Capture the cell that displays the provided text and extract its (X, Y) central coordinate. 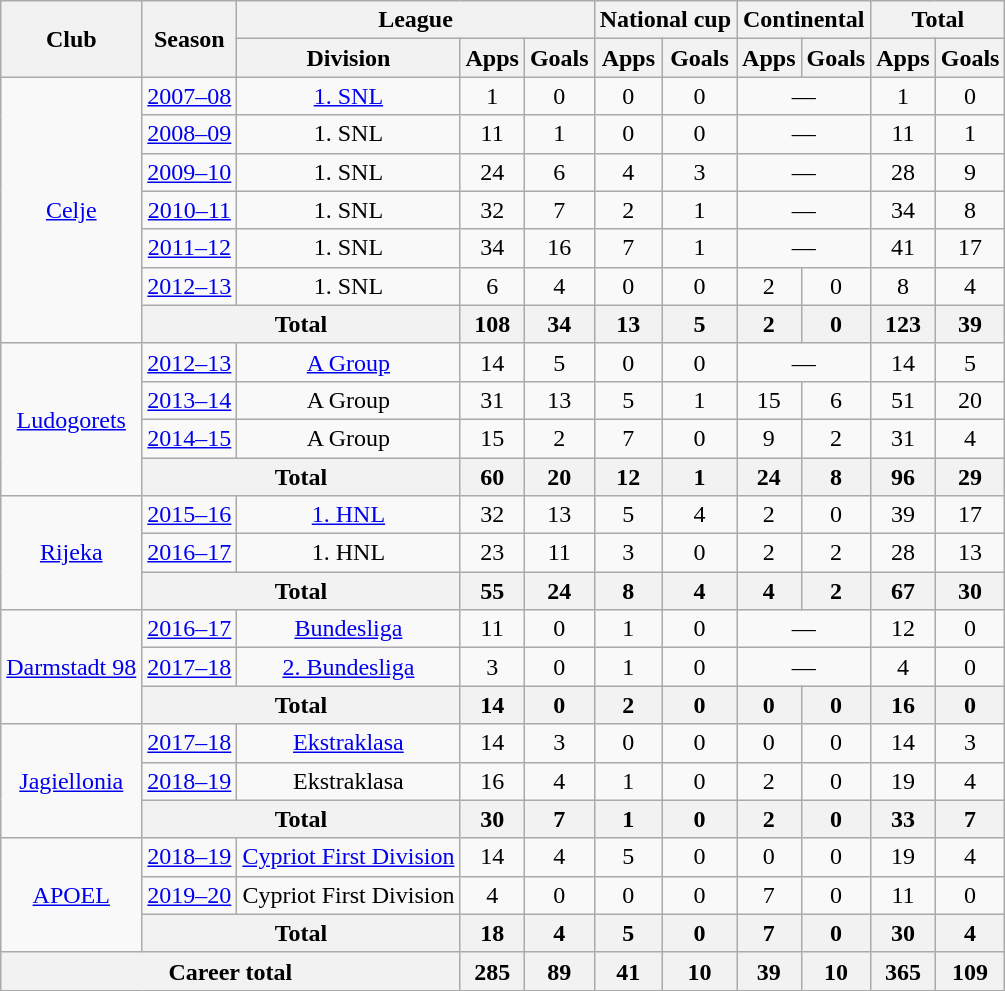
89 (559, 971)
33 (903, 819)
108 (492, 324)
18 (492, 933)
Celje (72, 210)
96 (903, 477)
67 (903, 591)
2. Bundesliga (348, 667)
Continental (804, 20)
365 (903, 971)
60 (492, 477)
League (416, 20)
109 (970, 971)
123 (903, 324)
2010–11 (190, 210)
2011–12 (190, 248)
2019–20 (190, 895)
Division (348, 58)
Bundesliga (348, 629)
29 (970, 477)
Career total (230, 971)
51 (903, 400)
23 (492, 553)
Season (190, 39)
Jagiellonia (72, 781)
2009–10 (190, 172)
National cup (665, 20)
2014–15 (190, 438)
2008–09 (190, 134)
2013–14 (190, 400)
Darmstadt 98 (72, 667)
Rijeka (72, 553)
285 (492, 971)
APOEL (72, 895)
2007–08 (190, 96)
Club (72, 39)
Ludogorets (72, 419)
2015–16 (190, 515)
55 (492, 591)
